Return [x, y] of the center of cell containing provided text 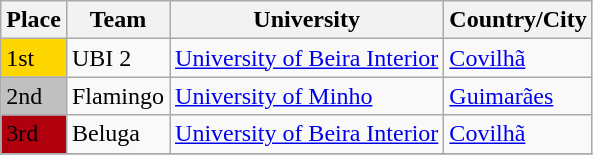
Country/City [518, 20]
Beluga [118, 134]
Place [34, 20]
Guimarães [518, 96]
University of Minho [307, 96]
Team [118, 20]
2nd [34, 96]
3rd [34, 134]
1st [34, 58]
UBI 2 [118, 58]
University [307, 20]
Flamingo [118, 96]
